Capture the cell that displays the provided text and extract its [X, Y] central coordinate. 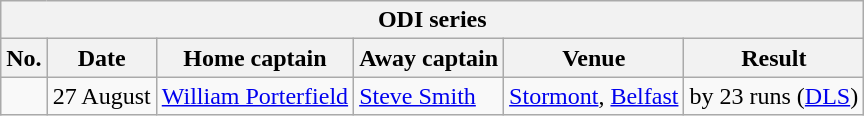
Result [774, 58]
ODI series [432, 20]
Stormont, Belfast [594, 96]
27 August [102, 96]
No. [24, 58]
Venue [594, 58]
Steve Smith [429, 96]
Date [102, 58]
William Porterfield [254, 96]
Home captain [254, 58]
Away captain [429, 58]
by 23 runs (DLS) [774, 96]
